Capture the cell that displays the provided text and extract its [x, y] central coordinate. 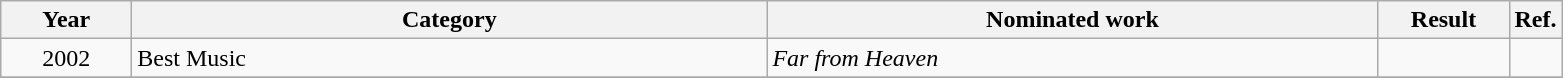
Best Music [450, 58]
Category [450, 20]
Result [1444, 20]
Ref. [1536, 20]
Far from Heaven [1072, 58]
Year [66, 20]
2002 [66, 58]
Nominated work [1072, 20]
